Search for the cell housing the specified text and yield its (X, Y) center coordinate. 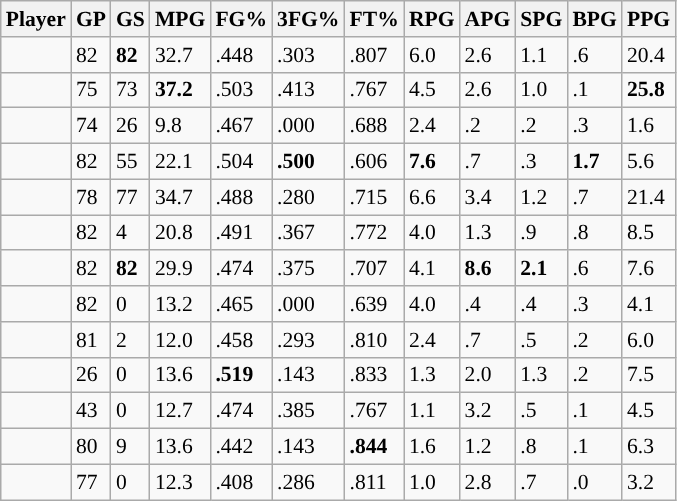
43 (91, 411)
13.2 (180, 304)
.810 (374, 340)
32.7 (180, 55)
.707 (374, 269)
78 (91, 197)
8.6 (488, 269)
.715 (374, 197)
RPG (432, 19)
9.8 (180, 126)
.488 (241, 197)
73 (130, 90)
.280 (308, 197)
BPG (594, 19)
.639 (374, 304)
3.4 (488, 197)
FG% (241, 19)
80 (91, 447)
81 (91, 340)
.844 (374, 447)
2.0 (488, 375)
.367 (308, 233)
.465 (241, 304)
PPG (648, 19)
.448 (241, 55)
2 (130, 340)
GP (91, 19)
20.8 (180, 233)
3FG% (308, 19)
.408 (241, 482)
55 (130, 162)
12.7 (180, 411)
4 (130, 233)
6.6 (432, 197)
.286 (308, 482)
7.5 (648, 375)
.442 (241, 447)
FT% (374, 19)
37.2 (180, 90)
.500 (308, 162)
APG (488, 19)
12.0 (180, 340)
.606 (374, 162)
75 (91, 90)
.375 (308, 269)
.519 (241, 375)
SPG (541, 19)
.807 (374, 55)
20.4 (648, 55)
.385 (308, 411)
21.4 (648, 197)
.0 (594, 482)
MPG (180, 19)
34.7 (180, 197)
GS (130, 19)
.811 (374, 482)
.303 (308, 55)
.491 (241, 233)
.833 (374, 375)
29.9 (180, 269)
.504 (241, 162)
12.3 (180, 482)
9 (130, 447)
.688 (374, 126)
.772 (374, 233)
8.5 (648, 233)
.458 (241, 340)
1.7 (594, 162)
22.1 (180, 162)
2.8 (488, 482)
74 (91, 126)
.503 (241, 90)
.467 (241, 126)
.413 (308, 90)
Player (36, 19)
5.6 (648, 162)
6.3 (648, 447)
25.8 (648, 90)
.293 (308, 340)
2.1 (541, 269)
.9 (541, 233)
